Identify which cell holds the provided text, then report its (X, Y) central coordinate. 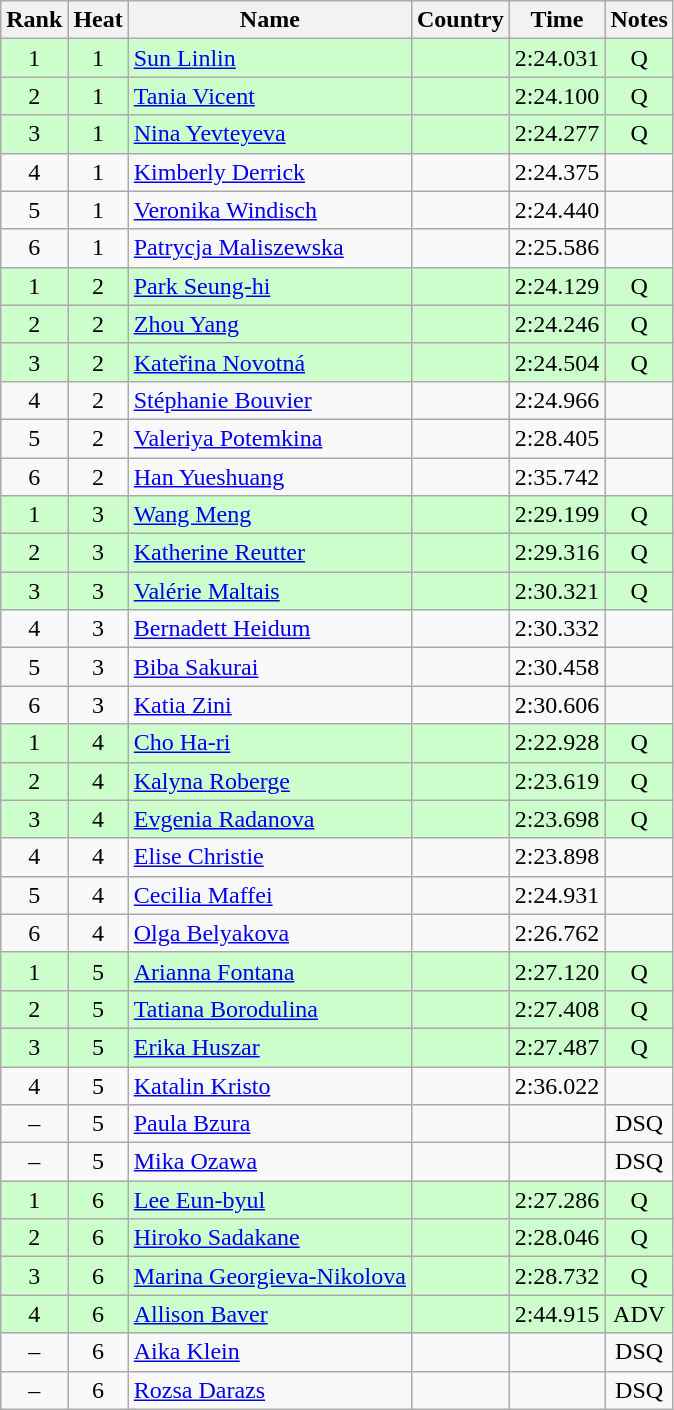
2:27.487 (557, 1047)
Rozsa Darazs (270, 1390)
Biba Sakurai (270, 667)
Zhou Yang (270, 324)
Katalin Kristo (270, 1085)
Cho Ha-ri (270, 743)
Arianna Fontana (270, 971)
2:27.286 (557, 1200)
Notes (639, 20)
2:23.898 (557, 857)
Wang Meng (270, 515)
Bernadett Heidum (270, 629)
Valérie Maltais (270, 591)
2:24.100 (557, 96)
2:35.742 (557, 477)
Tania Vicent (270, 96)
Stéphanie Bouvier (270, 400)
Nina Yevteyeva (270, 134)
2:24.246 (557, 324)
Park Seung-hi (270, 286)
2:28.732 (557, 1276)
Time (557, 20)
Aika Klein (270, 1352)
Name (270, 20)
2:30.458 (557, 667)
Erika Huszar (270, 1047)
Marina Georgieva-Nikolova (270, 1276)
Kalyna Roberge (270, 781)
2:24.966 (557, 400)
2:27.120 (557, 971)
Veronika Windisch (270, 210)
Evgenia Radanova (270, 819)
2:26.762 (557, 933)
Lee Eun-byul (270, 1200)
Rank (34, 20)
Allison Baver (270, 1314)
2:24.129 (557, 286)
Patrycja Maliszewska (270, 248)
Han Yueshuang (270, 477)
2:23.619 (557, 781)
Mika Ozawa (270, 1162)
2:24.440 (557, 210)
2:24.375 (557, 172)
2:24.031 (557, 58)
2:28.405 (557, 438)
2:24.504 (557, 362)
Katia Zini (270, 705)
Kimberly Derrick (270, 172)
Olga Belyakova (270, 933)
2:30.606 (557, 705)
2:29.316 (557, 553)
Tatiana Borodulina (270, 1009)
2:29.199 (557, 515)
Sun Linlin (270, 58)
Hiroko Sadakane (270, 1238)
2:30.321 (557, 591)
2:36.022 (557, 1085)
Valeriya Potemkina (270, 438)
Heat (98, 20)
Country (460, 20)
2:24.277 (557, 134)
Cecilia Maffei (270, 895)
2:24.931 (557, 895)
Kateřina Novotná (270, 362)
2:23.698 (557, 819)
2:30.332 (557, 629)
2:22.928 (557, 743)
2:25.586 (557, 248)
2:28.046 (557, 1238)
2:27.408 (557, 1009)
ADV (639, 1314)
Elise Christie (270, 857)
Katherine Reutter (270, 553)
Paula Bzura (270, 1124)
2:44.915 (557, 1314)
